From the cell containing the given text, extract its center point as [X, Y] coordinate. 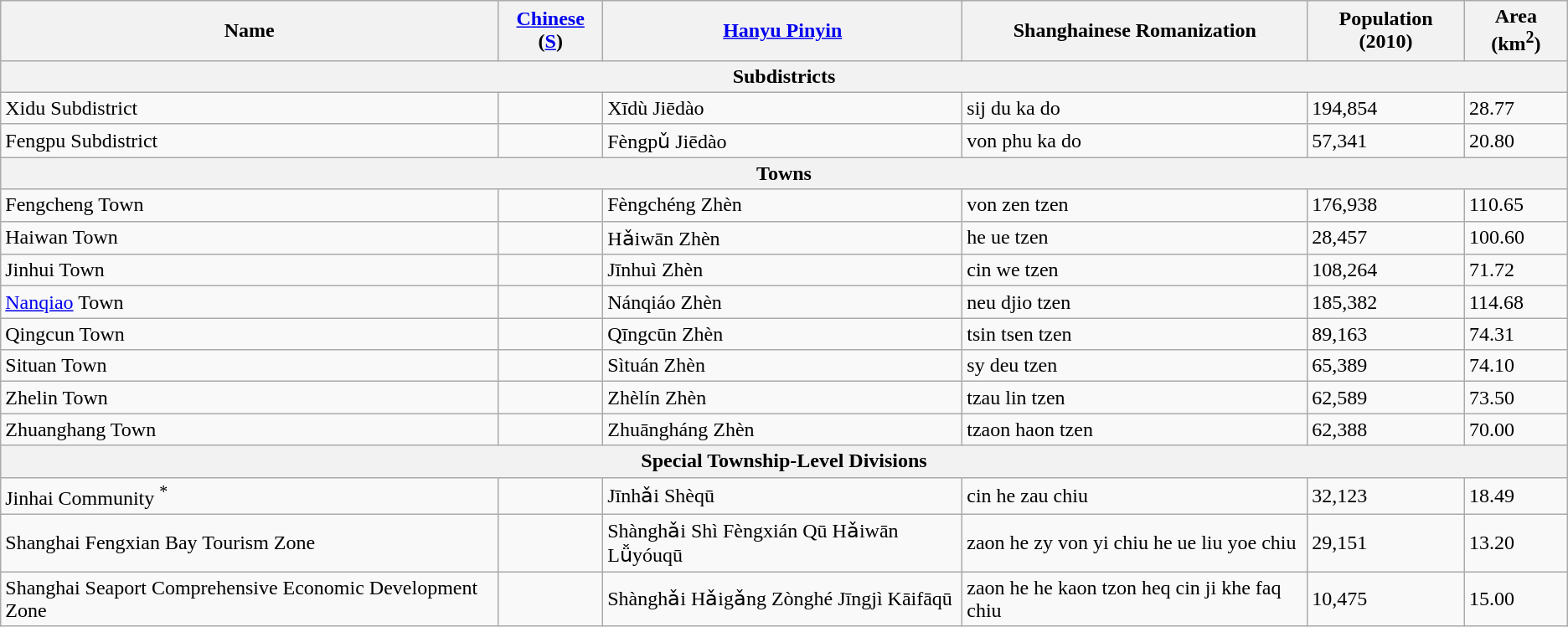
32,123 [1386, 496]
57,341 [1386, 141]
Fengpu Subdistrict [250, 141]
zaon he zy von yi chiu he ue liu yoe chiu [1135, 543]
62,589 [1386, 398]
114.68 [1516, 302]
108,264 [1386, 270]
110.65 [1516, 205]
tsin tsen tzen [1135, 334]
Jīnhuì Zhèn [782, 270]
Towns [784, 173]
Shanghai Fengxian Bay Tourism Zone [250, 543]
sy deu tzen [1135, 366]
89,163 [1386, 334]
Shanghainese Romanization [1135, 31]
Zhuāngháng Zhèn [782, 429]
Fengcheng Town [250, 205]
Xīdù Jiēdào [782, 108]
Fèngchéng Zhèn [782, 205]
zaon he he kaon tzon heq cin ji khe faq chiu [1135, 599]
185,382 [1386, 302]
10,475 [1386, 599]
Shànghǎi Hǎigǎng Zònghé Jīngjì Kāifāqū [782, 599]
Hǎiwān Zhèn [782, 238]
Hanyu Pinyin [782, 31]
15.00 [1516, 599]
65,389 [1386, 366]
sij du ka do [1135, 108]
29,151 [1386, 543]
74.31 [1516, 334]
tzaon haon tzen [1135, 429]
von zen tzen [1135, 205]
74.10 [1516, 366]
100.60 [1516, 238]
Xidu Subdistrict [250, 108]
Shànghǎi Shì Fèngxián Qū Hǎiwān Lǚyóuqū [782, 543]
Jinhai Community * [250, 496]
20.80 [1516, 141]
cin he zau chiu [1135, 496]
71.72 [1516, 270]
von phu ka do [1135, 141]
70.00 [1516, 429]
Zhelin Town [250, 398]
Qīngcūn Zhèn [782, 334]
Shanghai Seaport Comprehensive Economic Development Zone [250, 599]
13.20 [1516, 543]
tzau lin tzen [1135, 398]
73.50 [1516, 398]
Zhèlín Zhèn [782, 398]
Special Township-Level Divisions [784, 461]
Population (2010) [1386, 31]
Nanqiao Town [250, 302]
Chinese (S) [551, 31]
Nánqiáo Zhèn [782, 302]
Jinhui Town [250, 270]
cin we tzen [1135, 270]
Sìtuán Zhèn [782, 366]
neu djio tzen [1135, 302]
Fèngpǔ Jiēdào [782, 141]
Name [250, 31]
Jīnhǎi Shèqū [782, 496]
Subdistricts [784, 76]
28,457 [1386, 238]
Haiwan Town [250, 238]
28.77 [1516, 108]
194,854 [1386, 108]
Qingcun Town [250, 334]
62,388 [1386, 429]
Zhuanghang Town [250, 429]
Situan Town [250, 366]
Area (km2) [1516, 31]
18.49 [1516, 496]
176,938 [1386, 205]
he ue tzen [1135, 238]
